Pinpoint the cell where the given text exists, returning its (x, y) midpoint coordinate. 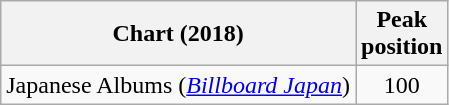
100 (402, 85)
Japanese Albums (Billboard Japan) (178, 85)
Peakposition (402, 34)
Chart (2018) (178, 34)
